Return [X, Y] of the center of cell containing provided text 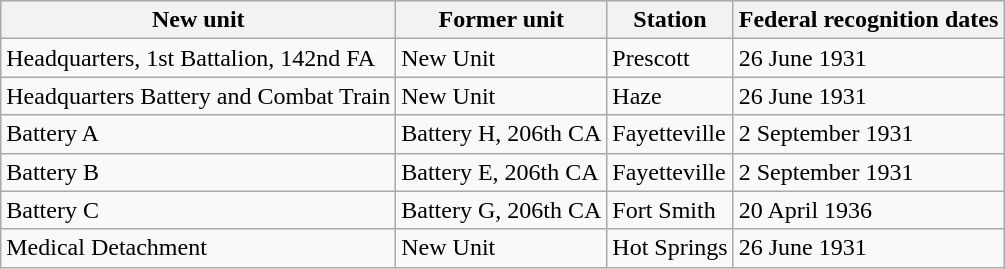
Prescott [670, 58]
Headquarters, 1st Battalion, 142nd FA [198, 58]
20 April 1936 [868, 210]
New unit [198, 20]
Battery A [198, 134]
Battery H, 206th CA [502, 134]
Battery C [198, 210]
Battery B [198, 172]
Former unit [502, 20]
Battery E, 206th CA [502, 172]
Haze [670, 96]
Headquarters Battery and Combat Train [198, 96]
Battery G, 206th CA [502, 210]
Federal recognition dates [868, 20]
Fort Smith [670, 210]
Hot Springs [670, 248]
Medical Detachment [198, 248]
Station [670, 20]
